Scan for the cell matching the given text and deliver its [x, y] coordinate at center. 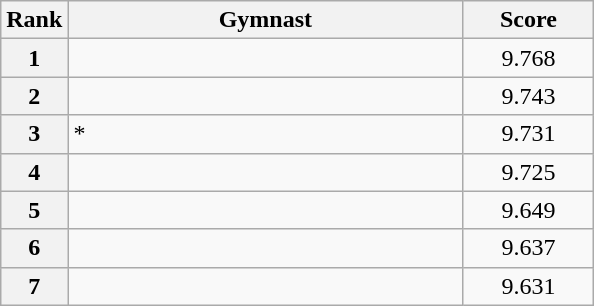
9.731 [528, 134]
9.743 [528, 96]
9.637 [528, 248]
5 [34, 210]
9.725 [528, 172]
6 [34, 248]
9.631 [528, 286]
7 [34, 286]
1 [34, 58]
4 [34, 172]
Score [528, 20]
2 [34, 96]
9.768 [528, 58]
Rank [34, 20]
Gymnast [266, 20]
3 [34, 134]
9.649 [528, 210]
* [266, 134]
